For the text-containing cell, return its midpoint in (x, y) coordinate format. 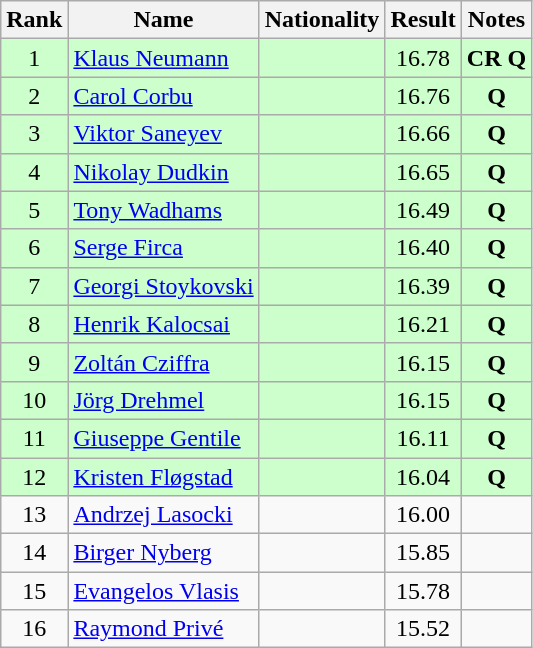
Result (423, 20)
16.66 (423, 134)
Raymond Privé (164, 629)
2 (34, 96)
CR Q (496, 58)
15.52 (423, 629)
9 (34, 362)
Birger Nyberg (164, 553)
3 (34, 134)
15.78 (423, 591)
16 (34, 629)
Jörg Drehmel (164, 400)
Giuseppe Gentile (164, 438)
16.40 (423, 248)
14 (34, 553)
Serge Firca (164, 248)
Evangelos Vlasis (164, 591)
16.39 (423, 286)
6 (34, 248)
Andrzej Lasocki (164, 515)
10 (34, 400)
16.00 (423, 515)
16.76 (423, 96)
8 (34, 324)
16.49 (423, 210)
7 (34, 286)
Klaus Neumann (164, 58)
Zoltán Cziffra (164, 362)
5 (34, 210)
16.78 (423, 58)
16.04 (423, 477)
Nationality (322, 20)
Name (164, 20)
15 (34, 591)
Henrik Kalocsai (164, 324)
Kristen Fløgstad (164, 477)
1 (34, 58)
15.85 (423, 553)
Georgi Stoykovski (164, 286)
Nikolay Dudkin (164, 172)
Viktor Saneyev (164, 134)
11 (34, 438)
13 (34, 515)
Notes (496, 20)
Carol Corbu (164, 96)
Tony Wadhams (164, 210)
16.11 (423, 438)
16.21 (423, 324)
16.65 (423, 172)
4 (34, 172)
Rank (34, 20)
12 (34, 477)
